Output the [x, y] coordinate of the center of the cell containing the given text.  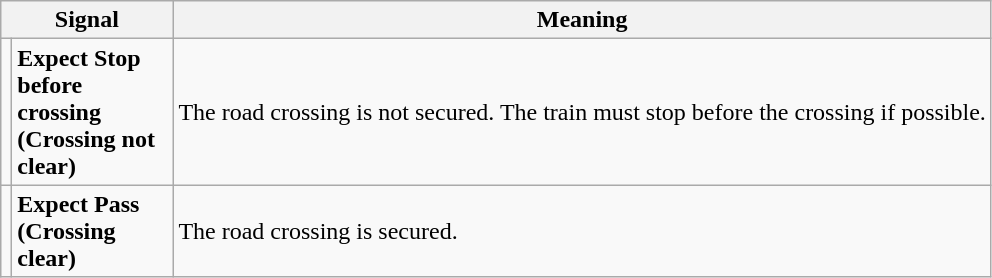
Meaning [582, 20]
Expect Stop before crossing(Crossing not clear) [92, 112]
Expect Pass(Crossing clear) [92, 231]
The road crossing is not secured. The train must stop before the crossing if possible. [582, 112]
Signal [87, 20]
The road crossing is secured. [582, 231]
